Identify which cell holds the provided text, then report its [x, y] central coordinate. 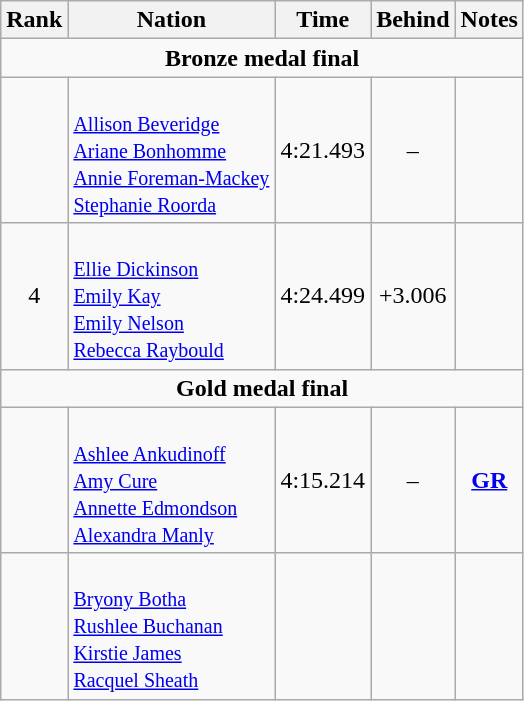
Behind [413, 20]
Ashlee AnkudinoffAmy CureAnnette EdmondsonAlexandra Manly [172, 480]
Nation [172, 20]
+3.006 [413, 296]
Bronze medal final [262, 58]
4:21.493 [323, 150]
4 [34, 296]
4:15.214 [323, 480]
Allison BeveridgeAriane BonhommeAnnie Foreman-MackeyStephanie Roorda [172, 150]
Rank [34, 20]
Notes [489, 20]
Gold medal final [262, 388]
Ellie DickinsonEmily KayEmily NelsonRebecca Raybould [172, 296]
GR [489, 480]
Bryony BothaRushlee BuchananKirstie JamesRacquel Sheath [172, 626]
Time [323, 20]
4:24.499 [323, 296]
